Scan for the cell matching the given text and deliver its [X, Y] coordinate at center. 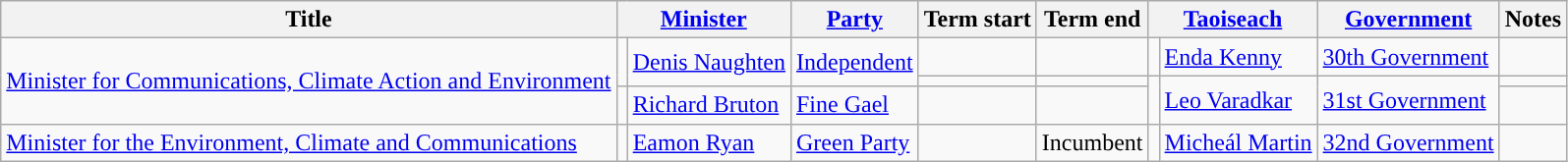
Green Party [854, 142]
Richard Bruton [709, 105]
Eamon Ryan [709, 142]
Denis Naughten [709, 63]
Enda Kenny [1239, 57]
Minister for the Environment, Climate and Communications [309, 142]
Minister [704, 20]
Leo Varadkar [1239, 100]
30th Government [1408, 57]
Term end [1092, 20]
Micheál Martin [1239, 142]
31st Government [1408, 100]
Taoiseach [1233, 20]
Government [1408, 20]
Fine Gael [854, 105]
Minister for Communications, Climate Action and Environment [309, 81]
Title [309, 20]
Term start [977, 20]
Party [854, 20]
Incumbent [1092, 142]
Notes [1533, 20]
Independent [854, 63]
32nd Government [1408, 142]
